Pinpoint the cell where the given text exists, returning its (x, y) midpoint coordinate. 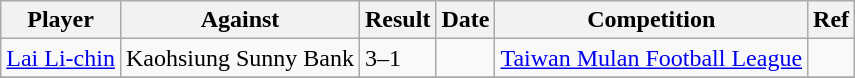
Kaohsiung Sunny Bank (240, 58)
Lai Li-chin (61, 58)
Date (466, 20)
Result (398, 20)
3–1 (398, 58)
Ref (832, 20)
Taiwan Mulan Football League (652, 58)
Competition (652, 20)
Player (61, 20)
Against (240, 20)
